Extract the [x, y] coordinate from the center of the cell holding the provided text.  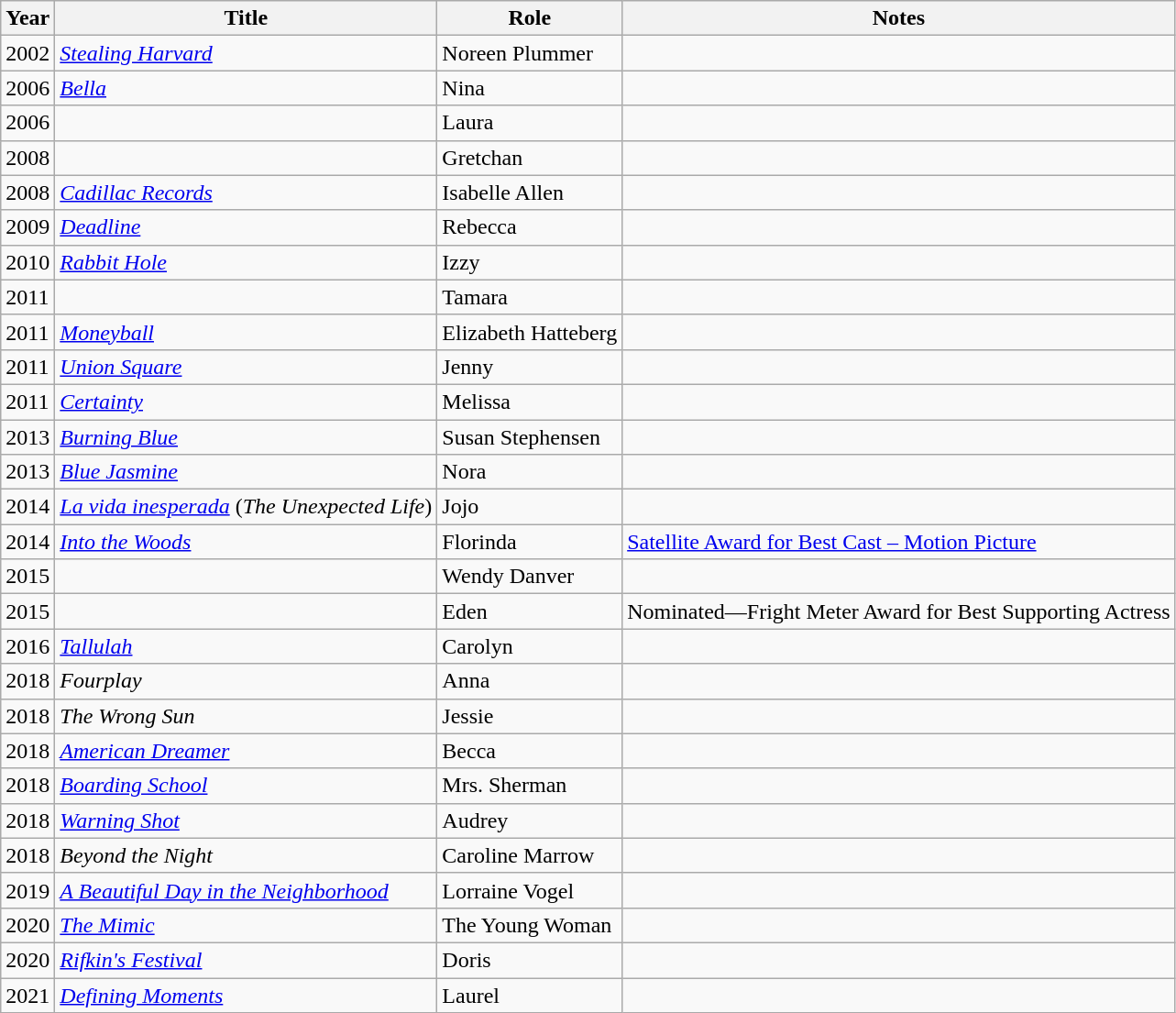
Cadillac Records [246, 193]
Melissa [530, 402]
Moneyball [246, 332]
Fourplay [246, 681]
Carolyn [530, 646]
Nora [530, 472]
Laura [530, 123]
Nominated—Fright Meter Award for Best Supporting Actress [898, 611]
American Dreamer [246, 751]
2021 [27, 995]
Jojo [530, 507]
Mrs. Sherman [530, 786]
Warning Shot [246, 820]
Year [27, 18]
Boarding School [246, 786]
Into the Woods [246, 542]
Isabelle Allen [530, 193]
Blue Jasmine [246, 472]
Beyond the Night [246, 855]
A Beautiful Day in the Neighborhood [246, 890]
Noreen Plummer [530, 53]
Wendy Danver [530, 577]
Florinda [530, 542]
Tallulah [246, 646]
2016 [27, 646]
Izzy [530, 262]
2019 [27, 890]
2002 [27, 53]
Defining Moments [246, 995]
Susan Stephensen [530, 437]
Doris [530, 960]
Eden [530, 611]
Notes [898, 18]
Role [530, 18]
Caroline Marrow [530, 855]
Bella [246, 88]
2010 [27, 262]
Deadline [246, 227]
Certainty [246, 402]
Jenny [530, 367]
Tamara [530, 297]
La vida inesperada (The Unexpected Life) [246, 507]
Laurel [530, 995]
Anna [530, 681]
2009 [27, 227]
Elizabeth Hatteberg [530, 332]
Jessie [530, 716]
Nina [530, 88]
The Mimic [246, 925]
Satellite Award for Best Cast – Motion Picture [898, 542]
Audrey [530, 820]
Burning Blue [246, 437]
Rabbit Hole [246, 262]
Gretchan [530, 158]
Lorraine Vogel [530, 890]
Union Square [246, 367]
Becca [530, 751]
Title [246, 18]
The Young Woman [530, 925]
Rifkin's Festival [246, 960]
Stealing Harvard [246, 53]
Rebecca [530, 227]
The Wrong Sun [246, 716]
